Output the [X, Y] coordinate of the center of the cell containing the given text.  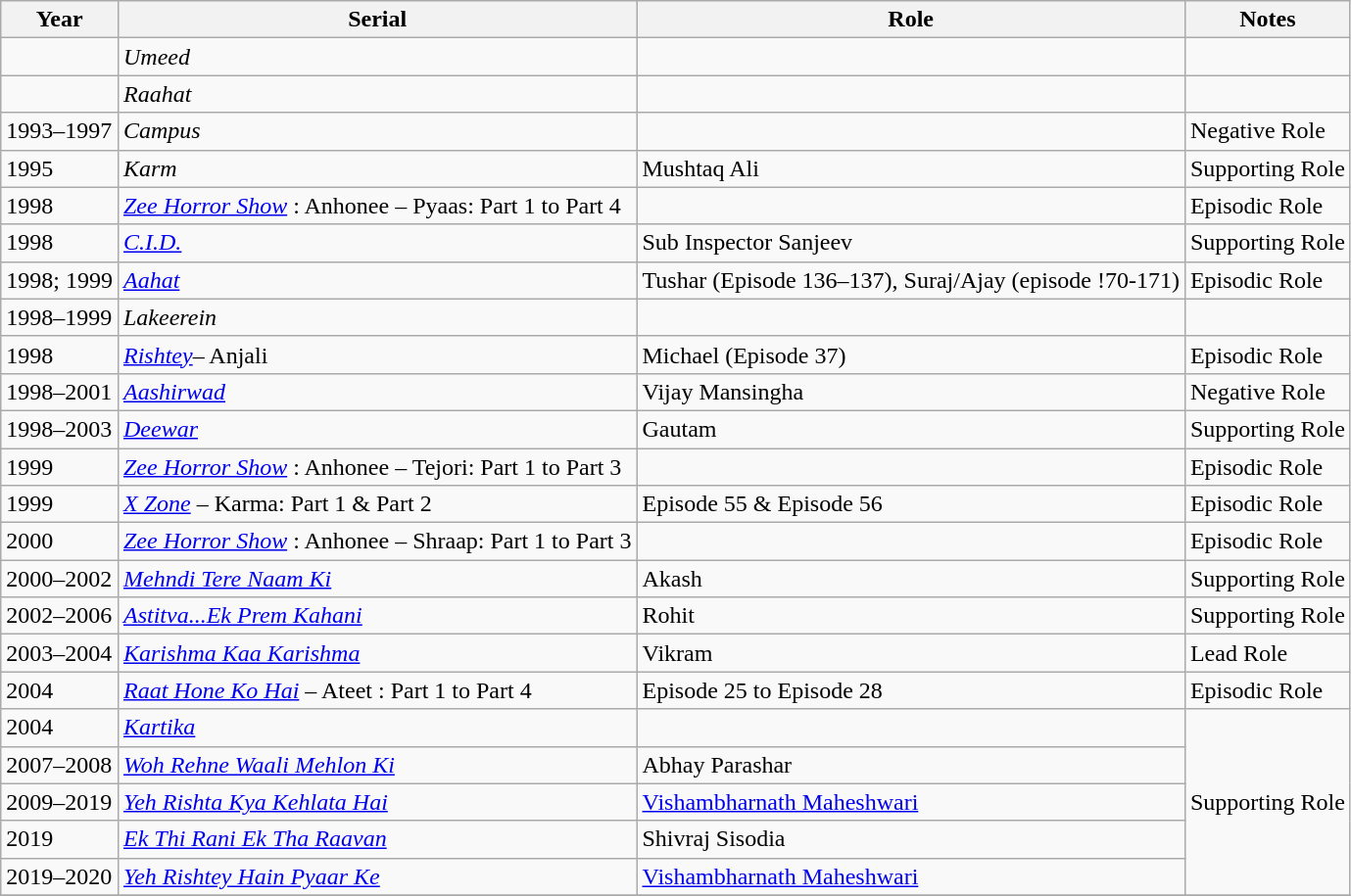
Episode 55 & Episode 56 [911, 504]
Karm [376, 168]
Raahat [376, 94]
Gautam [911, 429]
Serial [376, 20]
Vikram [911, 653]
Michael (Episode 37) [911, 354]
Vijay Mansingha [911, 392]
Zee Horror Show : Anhonee – Pyaas: Part 1 to Part 4 [376, 206]
2019–2020 [60, 876]
1998–2003 [60, 429]
Rishtey– Anjali [376, 354]
Lakeerein [376, 317]
Shivraj Sisodia [911, 839]
Notes [1268, 20]
Yeh Rishtey Hain Pyaar Ke [376, 876]
Deewar [376, 429]
Rohit [911, 616]
C.I.D. [376, 243]
Episode 25 to Episode 28 [911, 690]
Tushar (Episode 136–137), Suraj/Ajay (episode !70-171) [911, 280]
Campus [376, 131]
Mushtaq Ali [911, 168]
1995 [60, 168]
Abhay Parashar [911, 765]
Aashirwad [376, 392]
Zee Horror Show : Anhonee – Tejori: Part 1 to Part 3 [376, 467]
1998; 1999 [60, 280]
Sub Inspector Sanjeev [911, 243]
2019 [60, 839]
Akash [911, 579]
Karishma Kaa Karishma [376, 653]
2002–2006 [60, 616]
2009–2019 [60, 802]
1998–1999 [60, 317]
Aahat [376, 280]
X Zone – Karma: Part 1 & Part 2 [376, 504]
Role [911, 20]
Woh Rehne Waali Mehlon Ki [376, 765]
2000–2002 [60, 579]
Raat Hone Ko Hai – Ateet : Part 1 to Part 4 [376, 690]
Lead Role [1268, 653]
Kartika [376, 728]
2003–2004 [60, 653]
Ek Thi Rani Ek Tha Raavan [376, 839]
Umeed [376, 57]
Yeh Rishta Kya Kehlata Hai [376, 802]
Astitva...Ek Prem Kahani [376, 616]
Year [60, 20]
Mehndi Tere Naam Ki [376, 579]
1993–1997 [60, 131]
2000 [60, 542]
2007–2008 [60, 765]
Zee Horror Show : Anhonee – Shraap: Part 1 to Part 3 [376, 542]
1998–2001 [60, 392]
